Identify which cell holds the provided text, then report its (X, Y) central coordinate. 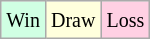
Draw (72, 20)
Win (24, 20)
Loss (126, 20)
